Find where the given text appears and provide that cell's center as [X, Y] coordinate. 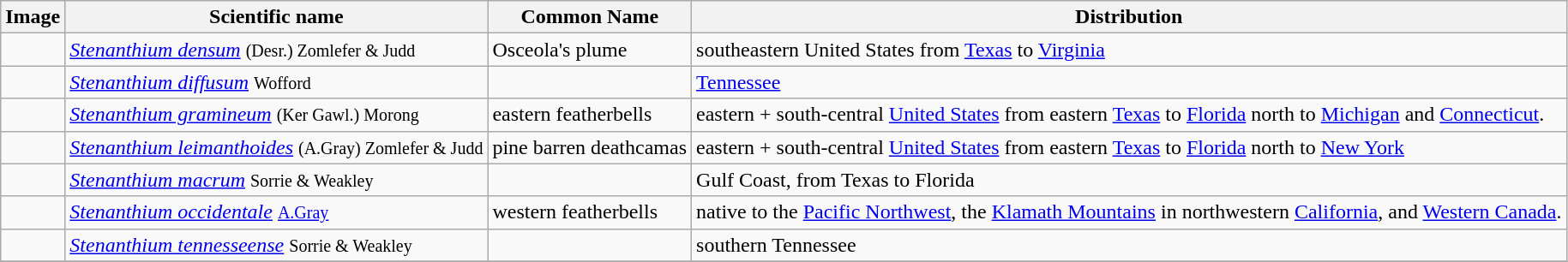
Gulf Coast, from Texas to Florida [1129, 180]
eastern featherbells [590, 115]
Stenanthium occidentale A.Gray [276, 212]
Stenanthium tennesseense Sorrie & Weakley [276, 245]
native to the Pacific Northwest, the Klamath Mountains in northwestern California, and Western Canada. [1129, 212]
Stenanthium densum (Desr.) Zomlefer & Judd [276, 50]
Stenanthium leimanthoides (A.Gray) Zomlefer & Judd [276, 147]
Scientific name [276, 17]
pine barren deathcamas [590, 147]
Common Name [590, 17]
Image [33, 17]
eastern + south-central United States from eastern Texas to Florida north to New York [1129, 147]
Stenanthium gramineum (Ker Gawl.) Morong [276, 115]
eastern + south-central United States from eastern Texas to Florida north to Michigan and Connecticut. [1129, 115]
southeastern United States from Texas to Virginia [1129, 50]
southern Tennessee [1129, 245]
Osceola's plume [590, 50]
Stenanthium diffusum Wofford [276, 82]
Stenanthium macrum Sorrie & Weakley [276, 180]
Distribution [1129, 17]
western featherbells [590, 212]
Tennessee [1129, 82]
